From the cell containing the given text, extract its center point as (x, y) coordinate. 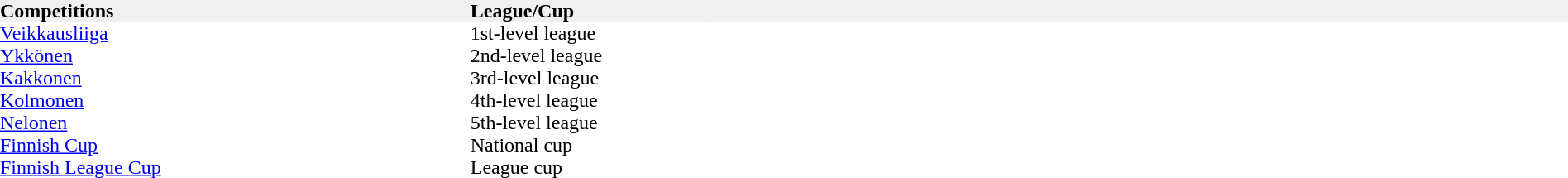
Ykkönen (235, 56)
Veikkausliiga (235, 33)
National cup (588, 146)
1st-level league (588, 33)
Competitions (235, 12)
Kolmonen (235, 101)
League/Cup (588, 12)
Kakkonen (235, 78)
3rd-level league (588, 78)
5th-level league (588, 123)
4th-level league (588, 101)
Nelonen (235, 123)
2nd-level league (588, 56)
Finnish Cup (235, 146)
